Identify which cell holds the provided text, then report its [X, Y] central coordinate. 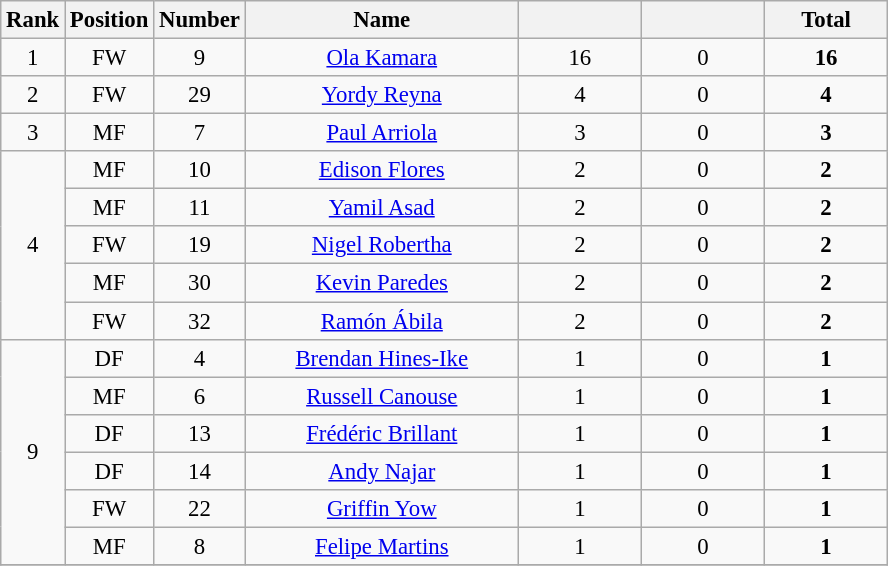
Brendan Hines-Ike [382, 358]
7 [200, 133]
Paul Arriola [382, 133]
8 [200, 546]
19 [200, 245]
Number [200, 20]
Russell Canouse [382, 396]
Name [382, 20]
Position [110, 20]
11 [200, 208]
22 [200, 509]
Yamil Asad [382, 208]
10 [200, 170]
Andy Najar [382, 471]
6 [200, 396]
Kevin Paredes [382, 283]
30 [200, 283]
Ramón Ábila [382, 321]
Ola Kamara [382, 58]
Felipe Martins [382, 546]
14 [200, 471]
Frédéric Brillant [382, 433]
Edison Flores [382, 170]
13 [200, 433]
32 [200, 321]
Griffin Yow [382, 509]
Rank [33, 20]
Nigel Robertha [382, 245]
29 [200, 95]
Total [826, 20]
Yordy Reyna [382, 95]
